Capture the cell that displays the provided text and extract its [X, Y] central coordinate. 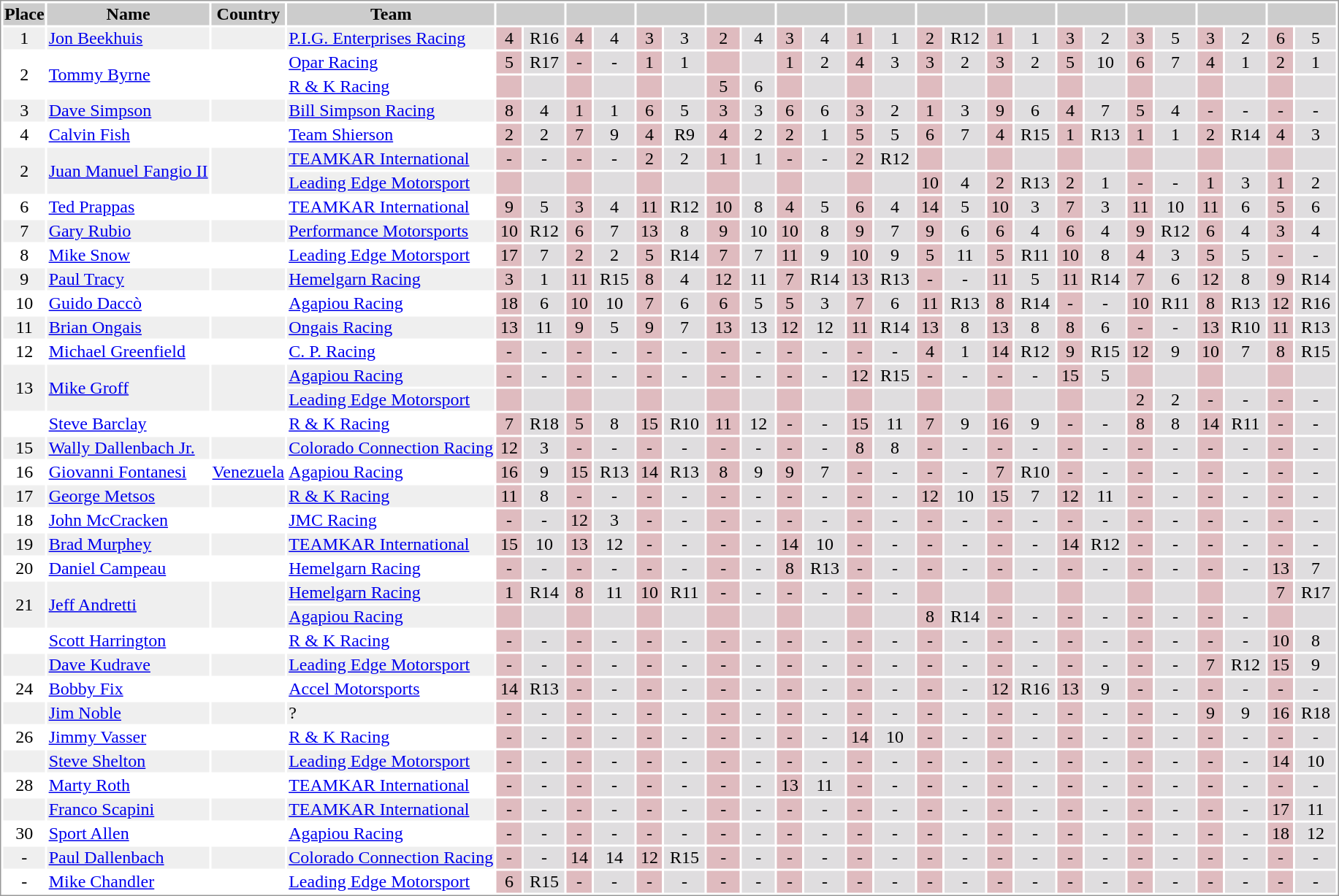
John McCracken [129, 521]
R9 [684, 135]
Calvin Fish [129, 135]
Steve Shelton [129, 762]
Bill Simpson Racing [392, 110]
Brian Ongais [129, 328]
? [392, 713]
Opar Racing [392, 62]
Jeff Andretti [129, 605]
Bobby Fix [129, 689]
Jon Beekhuis [129, 39]
Paul Tracy [129, 280]
Steve Barclay [129, 424]
21 [24, 605]
P.I.G. Enterprises Racing [392, 39]
Gary Rubio [129, 231]
Brad Murphey [129, 544]
24 [24, 689]
Accel Motorsports [392, 689]
Place [24, 14]
Jim Noble [129, 713]
Giovanni Fontanesi [129, 472]
Daniel Campeau [129, 569]
Performance Motorsports [392, 231]
Mike Chandler [129, 881]
Sport Allen [129, 833]
Venezuela [248, 472]
Scott Harrington [129, 640]
Name [129, 14]
Ongais Racing [392, 328]
28 [24, 785]
19 [24, 544]
20 [24, 569]
Guido Daccò [129, 303]
Franco Scapini [129, 810]
Juan Manuel Fangio II [129, 171]
Michael Greenfield [129, 351]
C. P. Racing [392, 351]
Jimmy Vasser [129, 737]
JMC Racing [392, 521]
Tommy Byrne [129, 74]
Wally Dallenbach Jr. [129, 448]
Mike Snow [129, 255]
Paul Dallenbach [129, 858]
Team Shierson [392, 135]
Mike Groff [129, 388]
Dave Simpson [129, 110]
George Metsos [129, 496]
Team [392, 14]
26 [24, 737]
Ted Prappas [129, 207]
Marty Roth [129, 785]
Country [248, 14]
30 [24, 833]
Dave Kudrave [129, 665]
